Pinpoint the cell where the given text exists, returning its [x, y] midpoint coordinate. 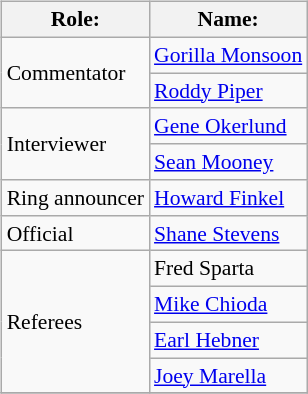
Sean Mooney [228, 162]
Interviewer [76, 144]
Joey Marella [228, 376]
Roddy Piper [228, 91]
Earl Hebner [228, 340]
Shane Stevens [228, 233]
Official [76, 233]
Ring announcer [76, 198]
Gorilla Monsoon [228, 55]
Referees [76, 322]
Gene Okerlund [228, 126]
Fred Sparta [228, 269]
Commentator [76, 72]
Mike Chioda [228, 305]
Howard Finkel [228, 198]
Name: [228, 20]
Role: [76, 20]
